Detect which cell encompasses the target text, then output its (X, Y) center coordinate. 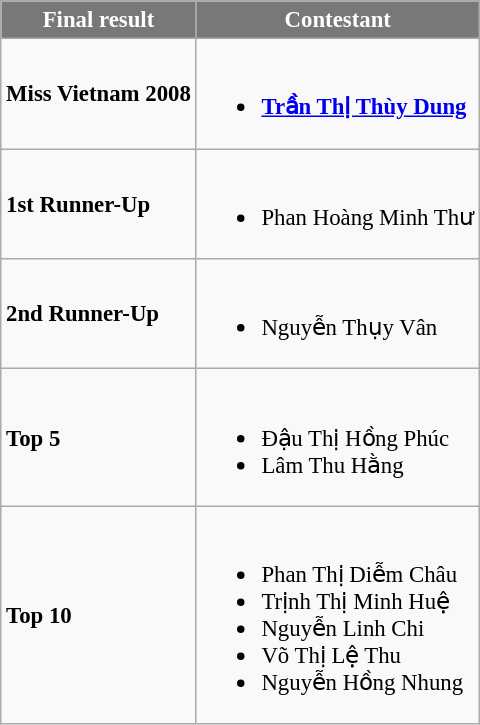
Miss Vietnam 2008 (98, 94)
Nguyễn Thụy Vân (338, 314)
Contestant (338, 20)
Phan Thị Diễm ChâuTrịnh Thị Minh HuệNguyễn Linh ChiVõ Thị Lệ ThuNguyễn Hồng Nhung (338, 615)
Đậu Thị Hồng PhúcLâm Thu Hằng (338, 438)
Trần Thị Thùy Dung (338, 94)
Top 5 (98, 438)
Final result (98, 20)
Top 10 (98, 615)
2nd Runner-Up (98, 314)
Phan Hoàng Minh Thư (338, 204)
1st Runner-Up (98, 204)
